For the text-containing cell, return its midpoint in (x, y) coordinate format. 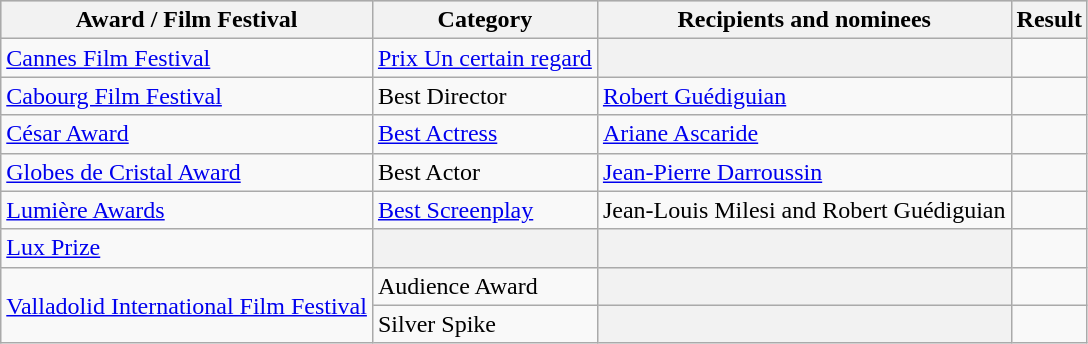
Best Director (484, 96)
Best Actor (484, 172)
César Award (187, 134)
Prix Un certain regard (484, 58)
Lumière Awards (187, 210)
Valladolid International Film Festival (187, 305)
Lux Prize (187, 248)
Silver Spike (484, 324)
Award / Film Festival (187, 20)
Jean-Pierre Darroussin (804, 172)
Cannes Film Festival (187, 58)
Robert Guédiguian (804, 96)
Ariane Ascaride (804, 134)
Cabourg Film Festival (187, 96)
Result (1049, 20)
Best Screenplay (484, 210)
Best Actress (484, 134)
Globes de Cristal Award (187, 172)
Jean-Louis Milesi and Robert Guédiguian (804, 210)
Audience Award (484, 286)
Recipients and nominees (804, 20)
Category (484, 20)
